From the cell containing the given text, extract its center point as [x, y] coordinate. 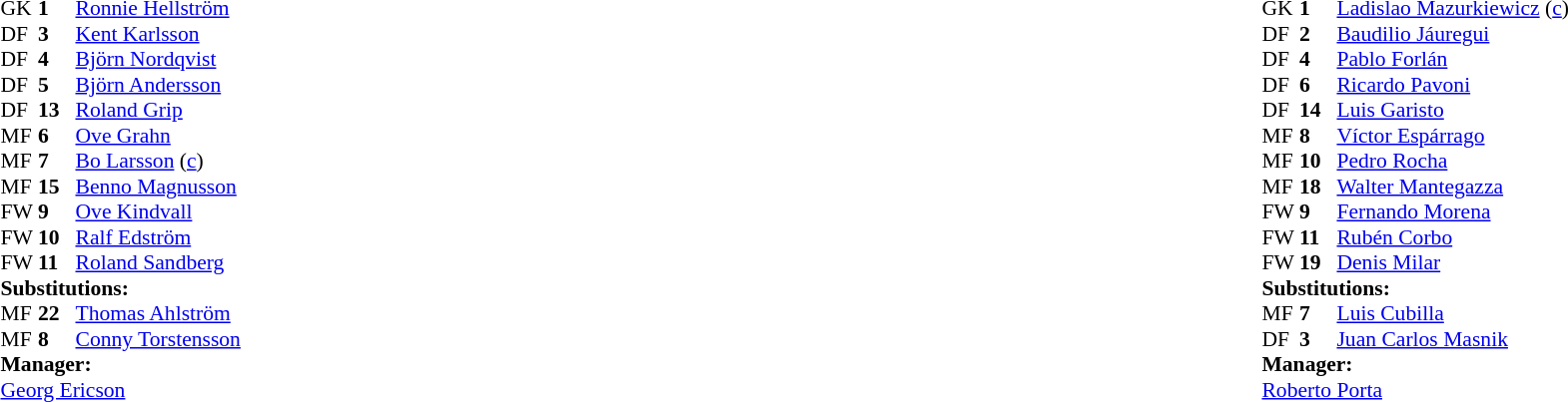
Benno Magnusson [158, 187]
Kent Karlsson [158, 34]
14 [1318, 111]
Bo Larsson (c) [158, 161]
Roland Sandberg [158, 262]
Manager: [120, 364]
5 [57, 85]
Roland Grip [158, 111]
Björn Andersson [158, 85]
Thomas Ahlström [158, 314]
2 [1318, 34]
Ralf Edström [158, 237]
18 [1318, 187]
Conny Torstensson [158, 339]
Substitutions: [120, 288]
Ove Kindvall [158, 212]
Ove Grahn [158, 136]
19 [1318, 262]
15 [57, 187]
22 [57, 314]
Björn Nordqvist [158, 59]
13 [57, 111]
